Detect which cell encompasses the target text, then output its (X, Y) center coordinate. 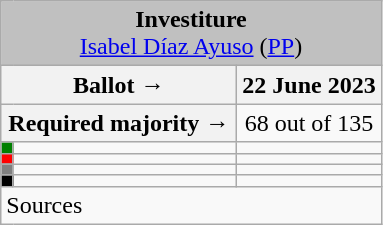
68 out of 135 (309, 123)
Sources (191, 205)
InvestitureIsabel Díaz Ayuso (PP) (191, 34)
Ballot → (119, 85)
Required majority → (119, 123)
22 June 2023 (309, 85)
